Scan for the cell matching the given text and deliver its [x, y] coordinate at center. 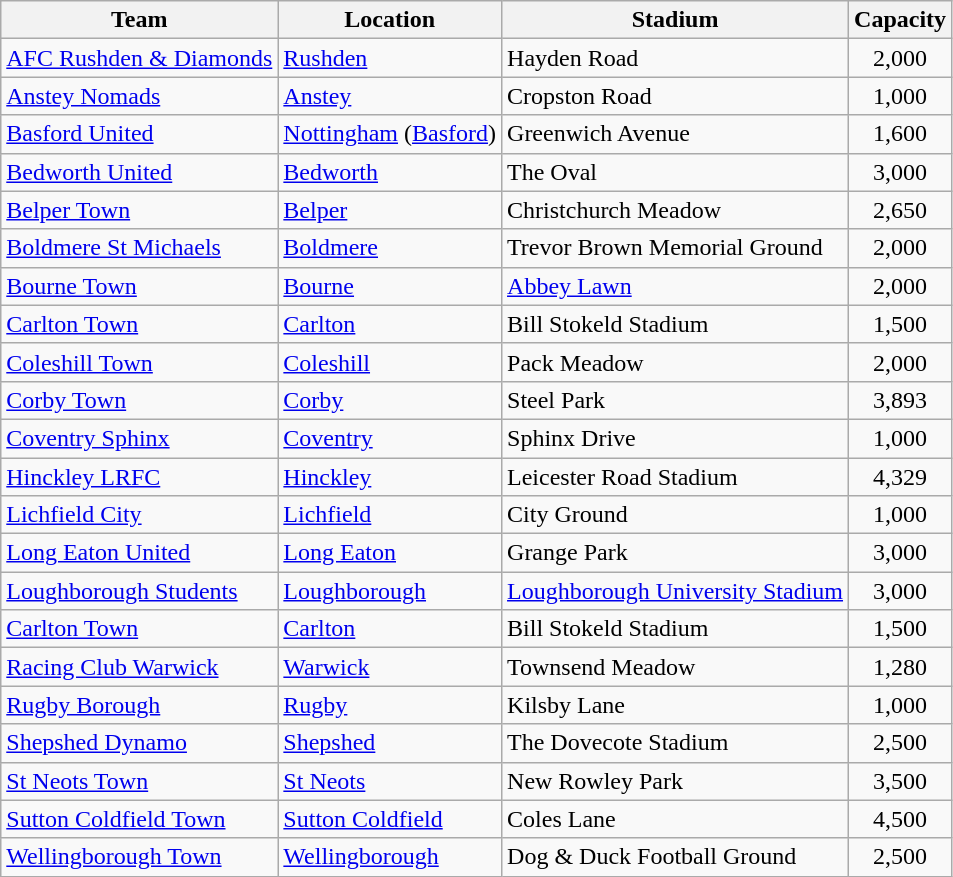
Wellingborough Town [140, 857]
Sphinx Drive [676, 438]
Shepshed [390, 743]
3,893 [900, 400]
Corby [390, 400]
Belper [390, 210]
Boldmere [390, 248]
St Neots Town [140, 781]
Lichfield [390, 515]
Anstey [390, 96]
Hinckley [390, 477]
Rugby [390, 705]
Warwick [390, 667]
Coles Lane [676, 819]
2,650 [900, 210]
Loughborough Students [140, 591]
Team [140, 20]
1,280 [900, 667]
Loughborough University Stadium [676, 591]
Sutton Coldfield Town [140, 819]
Long Eaton United [140, 553]
Rugby Borough [140, 705]
Shepshed Dynamo [140, 743]
AFC Rushden & Diamonds [140, 58]
Dog & Duck Football Ground [676, 857]
Abbey Lawn [676, 286]
The Oval [676, 172]
Steel Park [676, 400]
Stadium [676, 20]
Long Eaton [390, 553]
Bourne [390, 286]
Anstey Nomads [140, 96]
Loughborough [390, 591]
Sutton Coldfield [390, 819]
Rushden [390, 58]
Bourne Town [140, 286]
Greenwich Avenue [676, 134]
Pack Meadow [676, 362]
Cropston Road [676, 96]
Kilsby Lane [676, 705]
Leicester Road Stadium [676, 477]
Basford United [140, 134]
Nottingham (Basford) [390, 134]
4,329 [900, 477]
Coventry [390, 438]
City Ground [676, 515]
1,600 [900, 134]
Hinckley LRFC [140, 477]
Bedworth United [140, 172]
Coleshill [390, 362]
Corby Town [140, 400]
Boldmere St Michaels [140, 248]
Grange Park [676, 553]
Coventry Sphinx [140, 438]
Location [390, 20]
Bedworth [390, 172]
Racing Club Warwick [140, 667]
St Neots [390, 781]
Lichfield City [140, 515]
Capacity [900, 20]
The Dovecote Stadium [676, 743]
Christchurch Meadow [676, 210]
3,500 [900, 781]
Belper Town [140, 210]
Hayden Road [676, 58]
Trevor Brown Memorial Ground [676, 248]
Wellingborough [390, 857]
4,500 [900, 819]
New Rowley Park [676, 781]
Townsend Meadow [676, 667]
Coleshill Town [140, 362]
